Capture the cell that displays the provided text and extract its [X, Y] central coordinate. 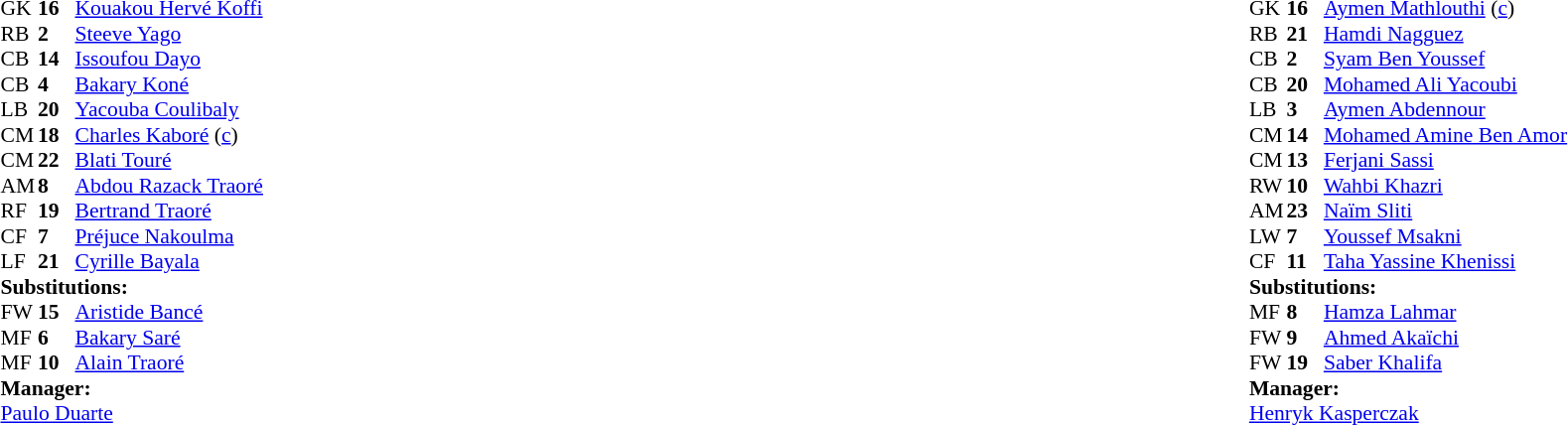
Cyrille Bayala [169, 261]
4 [57, 84]
9 [1305, 338]
Aymen Abdennour [1446, 110]
LW [1268, 236]
Préjuce Nakoulma [169, 236]
6 [57, 338]
Blati Touré [169, 160]
Wahbi Khazri [1446, 186]
Taha Yassine Khenissi [1446, 261]
Issoufou Dayo [169, 59]
Saber Khalifa [1446, 362]
Yacouba Coulibaly [169, 110]
Bakary Koné [169, 84]
Naïm Sliti [1446, 212]
Mohamed Amine Ben Amor [1446, 135]
RF [19, 212]
18 [57, 135]
3 [1305, 110]
Youssef Msakni [1446, 236]
13 [1305, 160]
11 [1305, 261]
Bakary Saré [169, 338]
Charles Kaboré (c) [169, 135]
Syam Ben Youssef [1446, 59]
23 [1305, 212]
Hamza Lahmar [1446, 313]
Abdou Razack Traoré [169, 186]
Bertrand Traoré [169, 212]
Mohamed Ali Yacoubi [1446, 84]
Hamdi Nagguez [1446, 34]
15 [57, 313]
Aristide Bancé [169, 313]
Steeve Yago [169, 34]
Ferjani Sassi [1446, 160]
RW [1268, 186]
22 [57, 160]
Ahmed Akaïchi [1446, 338]
LF [19, 261]
Alain Traoré [169, 362]
